Return the (X, Y) coordinate for the center point of the cell that contains the specified text.  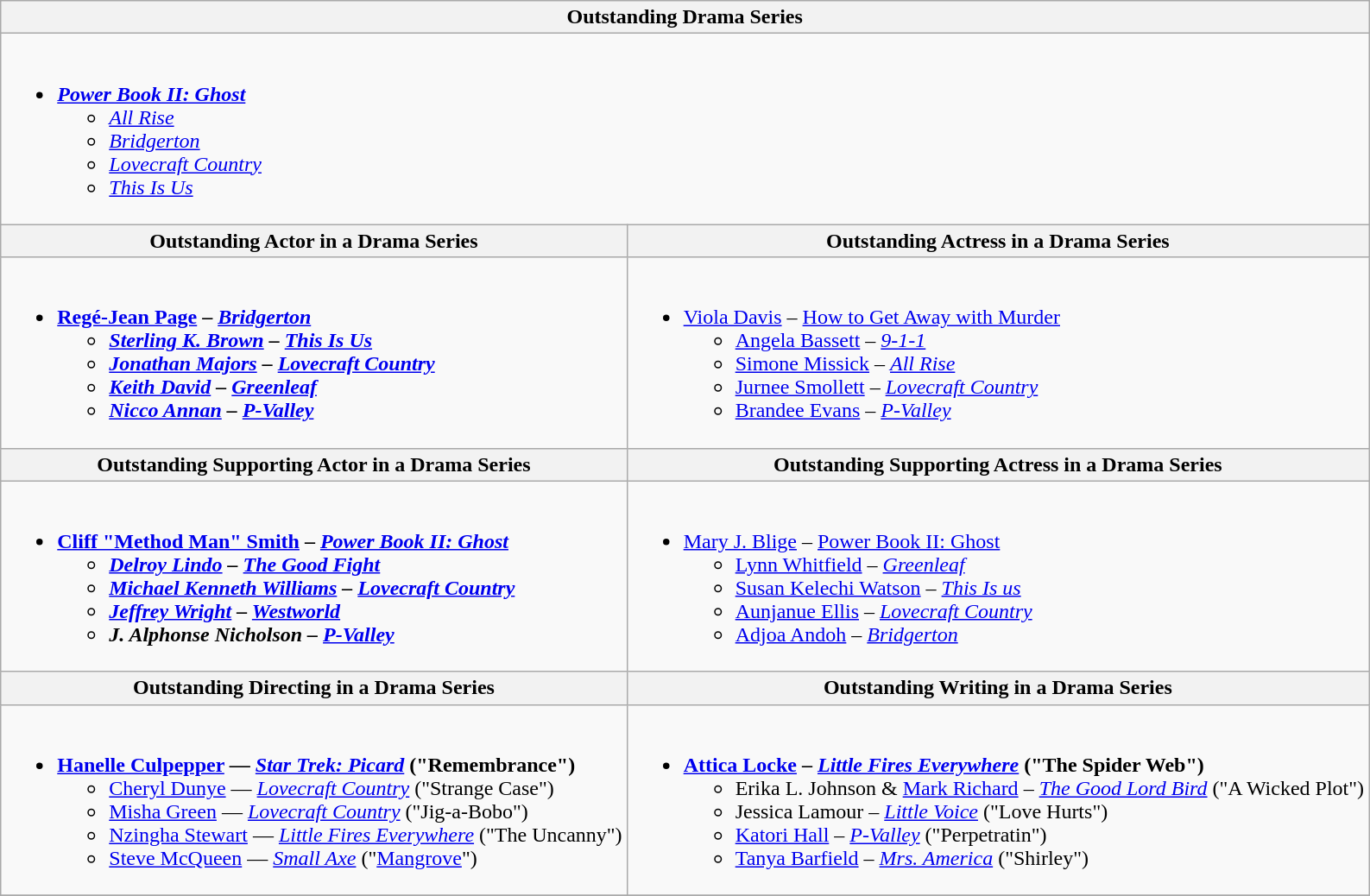
Regé-Jean Page – BridgertonSterling K. Brown – This Is UsJonathan Majors – Lovecraft CountryKeith David – GreenleafNicco Annan – P-Valley (314, 352)
Outstanding Directing in a Drama Series (314, 688)
Outstanding Supporting Actress in a Drama Series (998, 464)
Outstanding Actress in a Drama Series (998, 241)
Outstanding Writing in a Drama Series (998, 688)
Outstanding Drama Series (685, 17)
Viola Davis – How to Get Away with MurderAngela Bassett – 9-1-1Simone Missick – All RiseJurnee Smollett – Lovecraft CountryBrandee Evans – P-Valley (998, 352)
Power Book II: GhostAll RiseBridgertonLovecraft CountryThis Is Us (685, 129)
Outstanding Actor in a Drama Series (314, 241)
Outstanding Supporting Actor in a Drama Series (314, 464)
